Pinpoint the cell where the given text exists, returning its [x, y] midpoint coordinate. 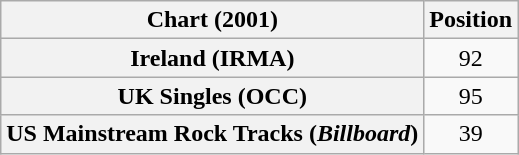
US Mainstream Rock Tracks (Billboard) [212, 134]
39 [471, 134]
95 [471, 96]
92 [471, 58]
UK Singles (OCC) [212, 96]
Chart (2001) [212, 20]
Ireland (IRMA) [212, 58]
Position [471, 20]
